Find where the given text appears and provide that cell's center as (x, y) coordinate. 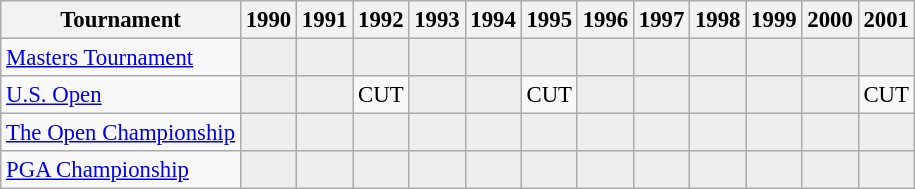
1995 (549, 20)
1996 (605, 20)
1990 (268, 20)
1998 (718, 20)
Masters Tournament (121, 58)
1997 (661, 20)
2001 (886, 20)
1992 (381, 20)
PGA Championship (121, 170)
The Open Championship (121, 133)
U.S. Open (121, 95)
1994 (493, 20)
1993 (437, 20)
2000 (830, 20)
Tournament (121, 20)
1991 (325, 20)
1999 (774, 20)
